For the text-containing cell, return its midpoint in (X, Y) coordinate format. 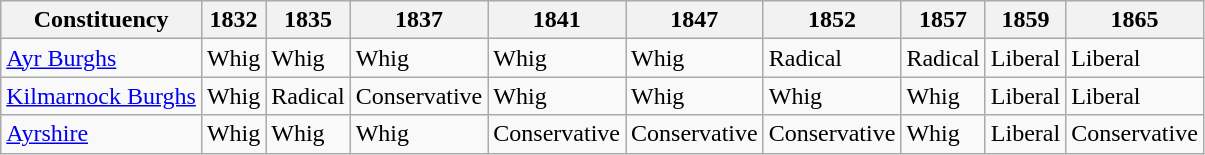
Constituency (102, 20)
1835 (308, 20)
1865 (1135, 20)
1832 (233, 20)
1841 (557, 20)
1837 (419, 20)
1857 (943, 20)
1859 (1025, 20)
Ayrshire (102, 134)
Kilmarnock Burghs (102, 96)
1847 (695, 20)
Ayr Burghs (102, 58)
1852 (832, 20)
